Search for the cell housing the specified text and yield its [x, y] center coordinate. 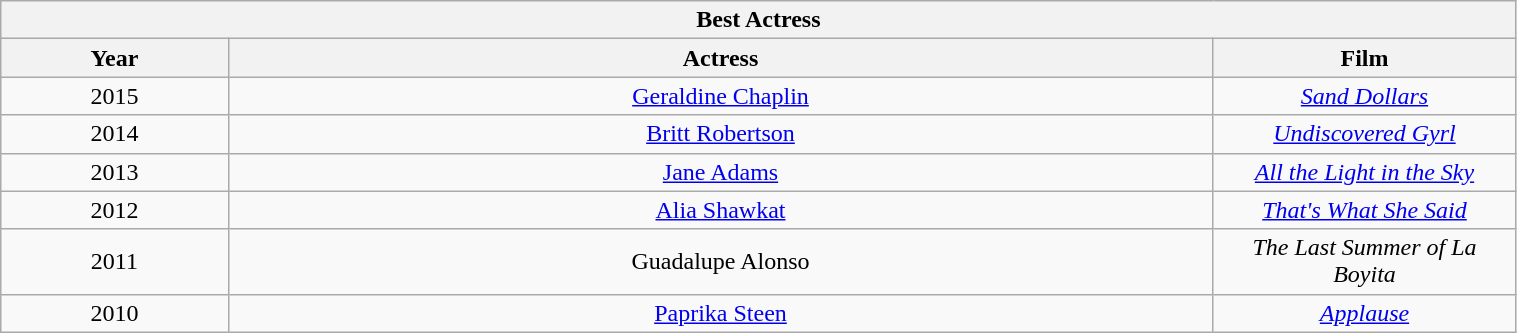
Film [1364, 58]
All the Light in the Sky [1364, 172]
Jane Adams [720, 172]
2010 [114, 313]
2012 [114, 210]
Guadalupe Alonso [720, 262]
Geraldine Chaplin [720, 96]
Applause [1364, 313]
Year [114, 58]
Sand Dollars [1364, 96]
Britt Robertson [720, 134]
Alia Shawkat [720, 210]
2014 [114, 134]
Paprika Steen [720, 313]
That's What She Said [1364, 210]
2011 [114, 262]
2013 [114, 172]
Undiscovered Gyrl [1364, 134]
2015 [114, 96]
The Last Summer of La Boyita [1364, 262]
Actress [720, 58]
Best Actress [758, 20]
